Extract the [x, y] coordinate from the center of the cell holding the provided text.  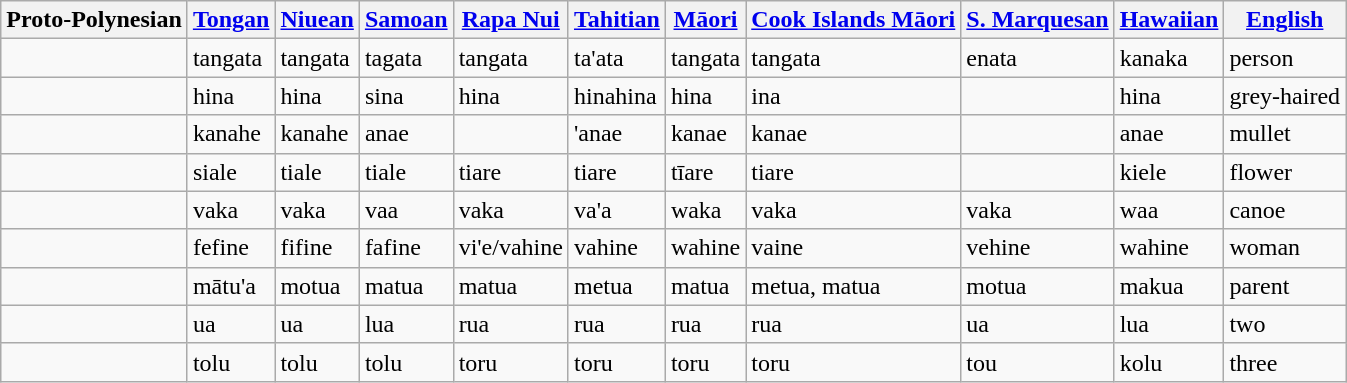
tagata [406, 58]
vehine [1038, 248]
Niuean [317, 20]
Māori [705, 20]
vaine [854, 248]
kanaka [1169, 58]
metua [616, 286]
vaa [406, 210]
flower [1285, 172]
enata [1038, 58]
Proto-Polynesian [94, 20]
ina [854, 96]
mullet [1285, 134]
siale [231, 172]
waka [705, 210]
person [1285, 58]
vahine [616, 248]
fifine [317, 248]
'anae [616, 134]
Tongan [231, 20]
makua [1169, 286]
metua, matua [854, 286]
Samoan [406, 20]
fafine [406, 248]
fefine [231, 248]
parent [1285, 286]
grey-haired [1285, 96]
Hawaiian [1169, 20]
vi'e/vahine [510, 248]
woman [1285, 248]
Cook Islands Māori [854, 20]
mātu'a [231, 286]
English [1285, 20]
kiele [1169, 172]
ta'ata [616, 58]
tou [1038, 362]
hinahina [616, 96]
Tahitian [616, 20]
sina [406, 96]
two [1285, 324]
va'a [616, 210]
tīare [705, 172]
three [1285, 362]
S. Marquesan [1038, 20]
waa [1169, 210]
kolu [1169, 362]
canoe [1285, 210]
Rapa Nui [510, 20]
